Pinpoint the cell where the given text exists, returning its [x, y] midpoint coordinate. 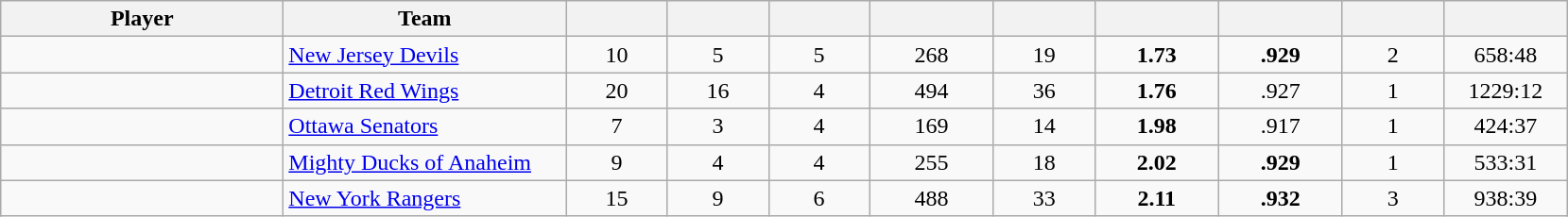
20 [616, 91]
6 [818, 198]
Ottawa Senators [425, 126]
10 [616, 55]
Player [142, 19]
169 [932, 126]
268 [932, 55]
2.11 [1157, 198]
36 [1043, 91]
18 [1043, 162]
Mighty Ducks of Anaheim [425, 162]
424:37 [1505, 126]
1.73 [1157, 55]
255 [932, 162]
New Jersey Devils [425, 55]
938:39 [1505, 198]
.917 [1280, 126]
7 [616, 126]
.932 [1280, 198]
1229:12 [1505, 91]
658:48 [1505, 55]
16 [718, 91]
Team [425, 19]
33 [1043, 198]
1.98 [1157, 126]
15 [616, 198]
2.02 [1157, 162]
.927 [1280, 91]
New York Rangers [425, 198]
2 [1393, 55]
19 [1043, 55]
494 [932, 91]
533:31 [1505, 162]
1.76 [1157, 91]
14 [1043, 126]
488 [932, 198]
Detroit Red Wings [425, 91]
